Detect which cell encompasses the target text, then output its [x, y] center coordinate. 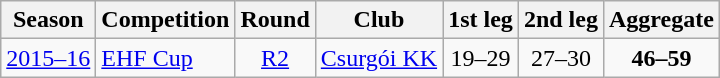
Aggregate [661, 20]
Competition [166, 20]
Round [275, 20]
46–59 [661, 58]
Season [48, 20]
27–30 [560, 58]
R2 [275, 58]
2nd leg [560, 20]
2015–16 [48, 58]
19–29 [481, 58]
Club [378, 20]
Csurgói KK [378, 58]
1st leg [481, 20]
EHF Cup [166, 58]
